Identify which cell holds the provided text, then report its [x, y] central coordinate. 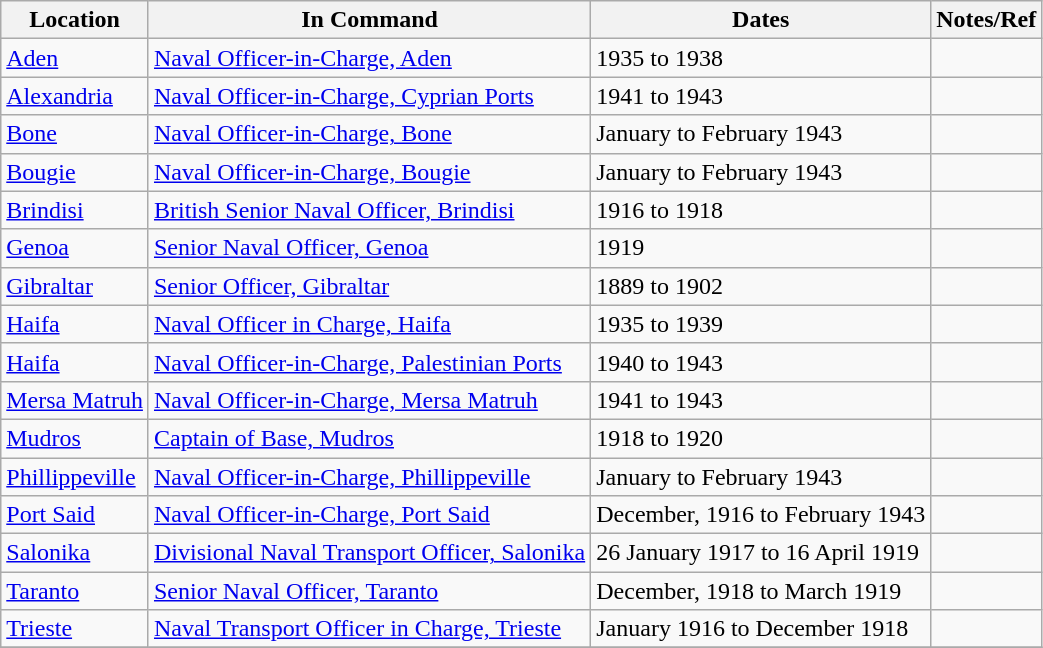
Naval Officer-in-Charge, Aden [369, 58]
1889 to 1902 [761, 286]
1916 to 1918 [761, 210]
December, 1916 to February 1943 [761, 515]
Senior Naval Officer, Genoa [369, 248]
Taranto [75, 591]
Port Said [75, 515]
Naval Officer-in-Charge, Palestinian Ports [369, 362]
Naval Officer-in-Charge, Cyprian Ports [369, 96]
Senior Officer, Gibraltar [369, 286]
Captain of Base, Mudros [369, 438]
Bougie [75, 172]
Genoa [75, 248]
Notes/Ref [986, 20]
Divisional Naval Transport Officer, Salonika [369, 553]
Gibraltar [75, 286]
Mersa Matruh [75, 400]
December, 1918 to March 1919 [761, 591]
Naval Officer-in-Charge, Mersa Matruh [369, 400]
Phillippeville [75, 477]
26 January 1917 to 16 April 1919 [761, 553]
Aden [75, 58]
1940 to 1943 [761, 362]
1919 [761, 248]
1918 to 1920 [761, 438]
Naval Transport Officer in Charge, Trieste [369, 629]
1935 to 1938 [761, 58]
Naval Officer-in-Charge, Port Said [369, 515]
In Command [369, 20]
Naval Officer-in-Charge, Bougie [369, 172]
British Senior Naval Officer, Brindisi [369, 210]
Brindisi [75, 210]
Naval Officer-in-Charge, Phillippeville [369, 477]
Senior Naval Officer, Taranto [369, 591]
Mudros [75, 438]
Salonika [75, 553]
Dates [761, 20]
Naval Officer in Charge, Haifa [369, 324]
Alexandria [75, 96]
January 1916 to December 1918 [761, 629]
1935 to 1939 [761, 324]
Naval Officer-in-Charge, Bone [369, 134]
Trieste [75, 629]
Bone [75, 134]
Location [75, 20]
